Search for the cell housing the specified text and yield its [X, Y] center coordinate. 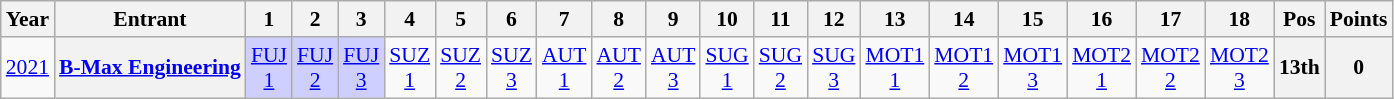
2021 [28, 68]
SUZ1 [410, 68]
MOT21 [1102, 68]
17 [1170, 19]
FUJ3 [361, 68]
9 [673, 19]
4 [410, 19]
13 [894, 19]
15 [1032, 19]
AUT3 [673, 68]
AUT1 [564, 68]
Points [1359, 19]
18 [1240, 19]
13th [1300, 68]
10 [726, 19]
2 [315, 19]
0 [1359, 68]
Entrant [150, 19]
SUZ2 [460, 68]
MOT11 [894, 68]
SUG1 [726, 68]
B-Max Engineering [150, 68]
MOT13 [1032, 68]
3 [361, 19]
SUZ3 [512, 68]
AUT2 [618, 68]
MOT23 [1240, 68]
14 [964, 19]
FUJ2 [315, 68]
5 [460, 19]
Pos [1300, 19]
Year [28, 19]
16 [1102, 19]
7 [564, 19]
8 [618, 19]
SUG2 [780, 68]
FUJ1 [269, 68]
11 [780, 19]
1 [269, 19]
MOT12 [964, 68]
MOT22 [1170, 68]
SUG3 [834, 68]
6 [512, 19]
12 [834, 19]
